From the cell containing the given text, extract its center point as [X, Y] coordinate. 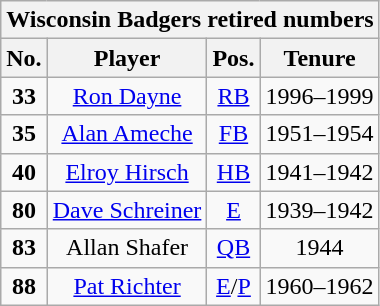
HB [234, 172]
1996–1999 [320, 96]
1941–1942 [320, 172]
No. [24, 58]
35 [24, 134]
Pos. [234, 58]
Allan Shafer [127, 248]
Player [127, 58]
Wisconsin Badgers retired numbers [190, 20]
88 [24, 286]
1951–1954 [320, 134]
Dave Schreiner [127, 210]
RB [234, 96]
E [234, 210]
1944 [320, 248]
33 [24, 96]
Elroy Hirsch [127, 172]
Ron Dayne [127, 96]
1960–1962 [320, 286]
E/P [234, 286]
1939–1942 [320, 210]
FB [234, 134]
Pat Richter [127, 286]
80 [24, 210]
Tenure [320, 58]
40 [24, 172]
83 [24, 248]
Alan Ameche [127, 134]
QB [234, 248]
